Determine the [X, Y] coordinate at the center of the cell enclosing the given text.  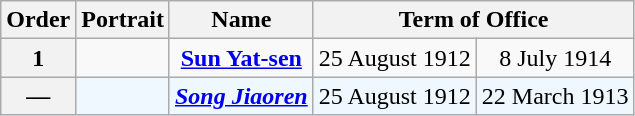
Portrait [123, 20]
Order [38, 20]
8 July 1914 [555, 58]
Term of Office [474, 20]
Song Jiaoren [241, 96]
Name [241, 20]
Sun Yat-sen [241, 58]
22 March 1913 [555, 96]
1 [38, 58]
— [38, 96]
